Identify which cell holds the provided text, then report its (x, y) central coordinate. 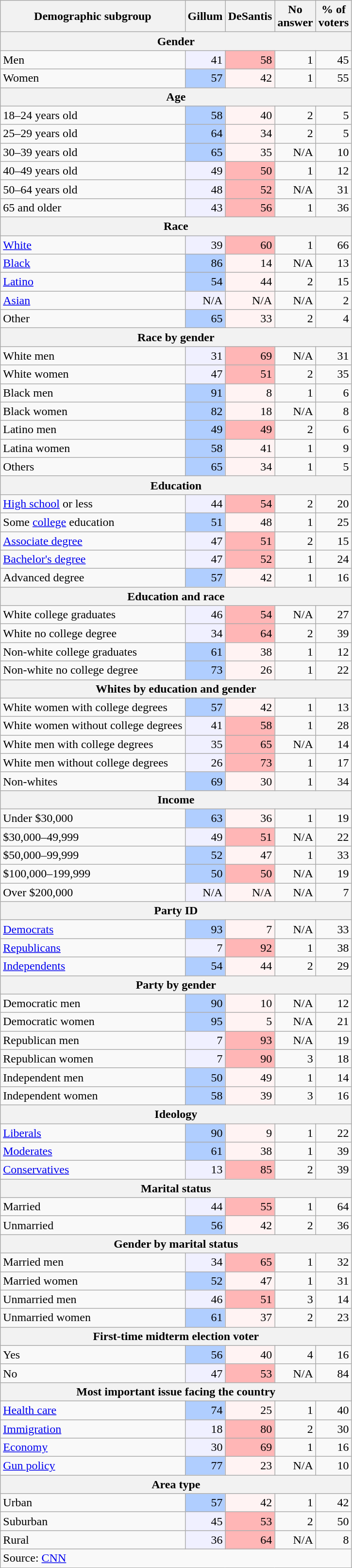
Black (93, 263)
No (93, 1373)
Women (93, 78)
Area type (176, 1484)
28 (334, 726)
91 (205, 393)
Health care (93, 1410)
Others (93, 467)
17 (334, 763)
Liberals (93, 1133)
$30,000–49,999 (93, 836)
Non-white no college degree (93, 670)
74 (205, 1410)
50–64 years old (93, 189)
Associate degree (93, 541)
Party ID (176, 911)
High school or less (93, 504)
White women without college degrees (93, 726)
Gillum (205, 17)
84 (334, 1373)
Gun policy (93, 1466)
Conservatives (93, 1170)
Suburban (93, 1521)
Education and race (176, 596)
Independents (93, 966)
Marital status (176, 1188)
85 (250, 1170)
White college graduates (93, 615)
Urban (93, 1503)
65 and older (93, 208)
$50,000–99,999 (93, 855)
43 (205, 208)
% ofvoters (334, 17)
80 (250, 1429)
Gender by marital status (176, 1244)
Age (176, 97)
Republican men (93, 1040)
63 (205, 818)
82 (205, 411)
Bachelor's degree (93, 559)
Black men (93, 393)
Independent men (93, 1077)
Married men (93, 1262)
66 (334, 244)
Education (176, 485)
32 (334, 1262)
Income (176, 800)
30–39 years old (93, 152)
Demographic subgroup (93, 17)
29 (334, 966)
Source: CNN (176, 1558)
$100,000–199,999 (93, 874)
Democratic women (93, 1022)
Married women (93, 1281)
Independent women (93, 1096)
77 (205, 1466)
Race by gender (176, 337)
First-time midterm election voter (176, 1336)
Latina women (93, 448)
Ideology (176, 1114)
Noanswer (295, 17)
Democrats (93, 929)
20 (334, 504)
Republican women (93, 1059)
Race (176, 226)
Non-whites (93, 781)
Immigration (93, 1429)
Latino (93, 282)
Yes (93, 1355)
Latino men (93, 430)
95 (205, 1022)
Married (93, 1207)
Gender (176, 41)
White women with college degrees (93, 707)
White men (93, 356)
Economy (93, 1447)
86 (205, 263)
Unmarried (93, 1225)
Moderates (93, 1151)
Most important issue facing the country (176, 1392)
Non-white college graduates (93, 652)
25–29 years old (93, 134)
92 (250, 948)
DeSantis (250, 17)
21 (334, 1022)
White no college degree (93, 633)
24 (334, 559)
Whites by education and gender (176, 689)
Party by gender (176, 985)
Democratic men (93, 1003)
Asian (93, 300)
37 (250, 1318)
Republicans (93, 948)
White (93, 244)
Black women (93, 411)
Unmarried men (93, 1299)
Rural (93, 1540)
Other (93, 319)
27 (334, 615)
White men without college degrees (93, 763)
Some college education (93, 522)
18–24 years old (93, 115)
Advanced degree (93, 578)
Under $30,000 (93, 818)
Unmarried women (93, 1318)
White men with college degrees (93, 744)
60 (250, 244)
Over $200,000 (93, 892)
Men (93, 60)
40–49 years old (93, 171)
White women (93, 374)
